Extract the (x, y) coordinate from the center of the cell holding the provided text.  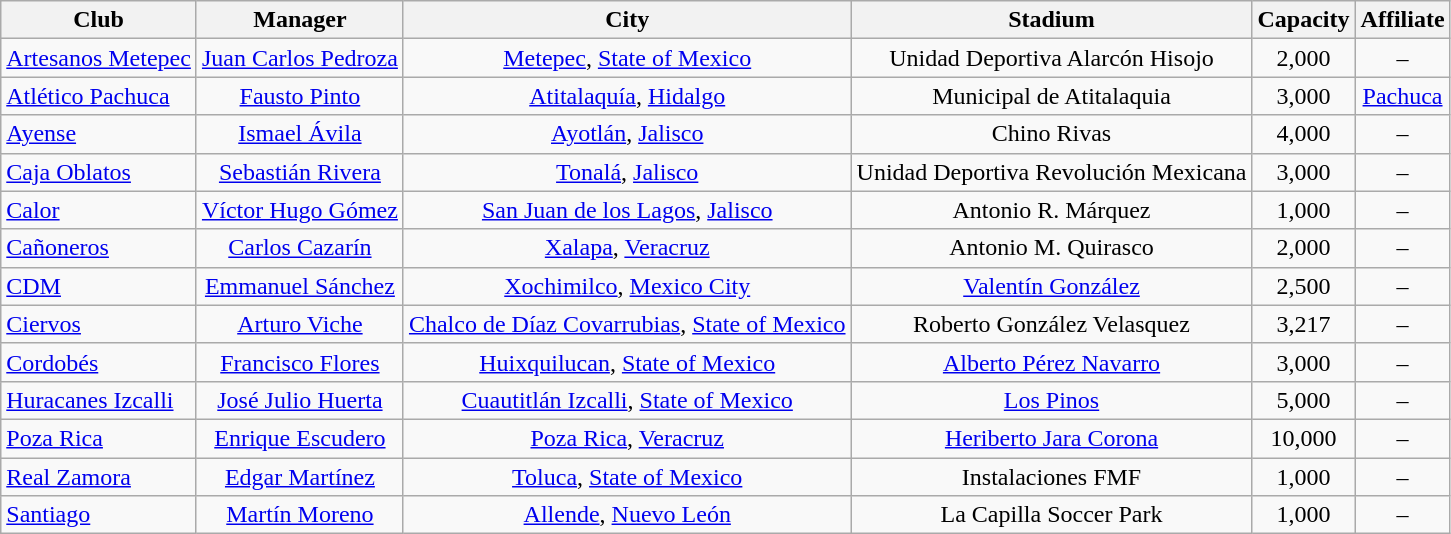
Club (99, 20)
Fausto Pinto (300, 96)
Caja Oblatos (99, 172)
Huracanes Izcalli (99, 400)
Martín Moreno (300, 515)
Ayotlán, Jalisco (627, 134)
Pachuca (1402, 96)
Chalco de Díaz Covarrubias, State of Mexico (627, 324)
Huixquilucan, State of Mexico (627, 362)
Juan Carlos Pedroza (300, 58)
Enrique Escudero (300, 438)
Cañoneros (99, 248)
Ismael Ávila (300, 134)
Allende, Nuevo León (627, 515)
CDM (99, 286)
Roberto González Velasquez (1052, 324)
Alberto Pérez Navarro (1052, 362)
Unidad Deportiva Revolución Mexicana (1052, 172)
Ayense (99, 134)
3,217 (1304, 324)
Edgar Martínez (300, 477)
Manager (300, 20)
Stadium (1052, 20)
San Juan de los Lagos, Jalisco (627, 210)
Atlético Pachuca (99, 96)
Capacity (1304, 20)
Tonalá, Jalisco (627, 172)
Víctor Hugo Gómez (300, 210)
Arturo Viche (300, 324)
Ciervos (99, 324)
La Capilla Soccer Park (1052, 515)
Instalaciones FMF (1052, 477)
Cuautitlán Izcalli, State of Mexico (627, 400)
Heriberto Jara Corona (1052, 438)
Francisco Flores (300, 362)
Xochimilco, Mexico City (627, 286)
Xalapa, Veracruz (627, 248)
Emmanuel Sánchez (300, 286)
City (627, 20)
Poza Rica (99, 438)
Santiago (99, 515)
Toluca, State of Mexico (627, 477)
Antonio M. Quirasco (1052, 248)
Atitalaquía, Hidalgo (627, 96)
Municipal de Atitalaquia (1052, 96)
Sebastián Rivera (300, 172)
Real Zamora (99, 477)
Chino Rivas (1052, 134)
Antonio R. Márquez (1052, 210)
Calor (99, 210)
Valentín González (1052, 286)
Affiliate (1402, 20)
Cordobés (99, 362)
Unidad Deportiva Alarcón Hisojo (1052, 58)
4,000 (1304, 134)
Los Pinos (1052, 400)
Poza Rica, Veracruz (627, 438)
5,000 (1304, 400)
José Julio Huerta (300, 400)
Metepec, State of Mexico (627, 58)
10,000 (1304, 438)
2,500 (1304, 286)
Carlos Cazarín (300, 248)
Artesanos Metepec (99, 58)
